Return the [X, Y] coordinate for the center point of the cell that contains the specified text.  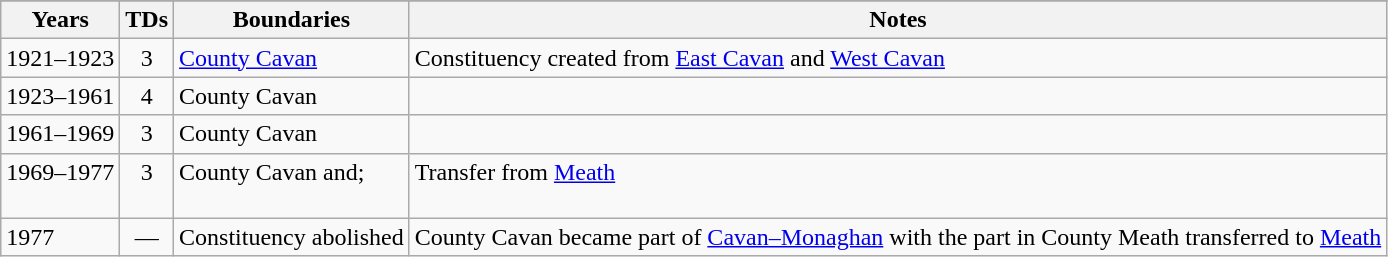
1923–1961 [60, 96]
1921–1923 [60, 58]
Constituency abolished [292, 237]
1977 [60, 237]
— [147, 237]
Transfer from Meath [898, 186]
County Cavan and; [292, 186]
Constituency created from East Cavan and West Cavan [898, 58]
1969–1977 [60, 186]
County Cavan became part of Cavan–Monaghan with the part in County Meath transferred to Meath [898, 237]
TDs [147, 20]
Years [60, 20]
Notes [898, 20]
4 [147, 96]
1961–1969 [60, 134]
Boundaries [292, 20]
